Return [X, Y] of the center of cell containing provided text 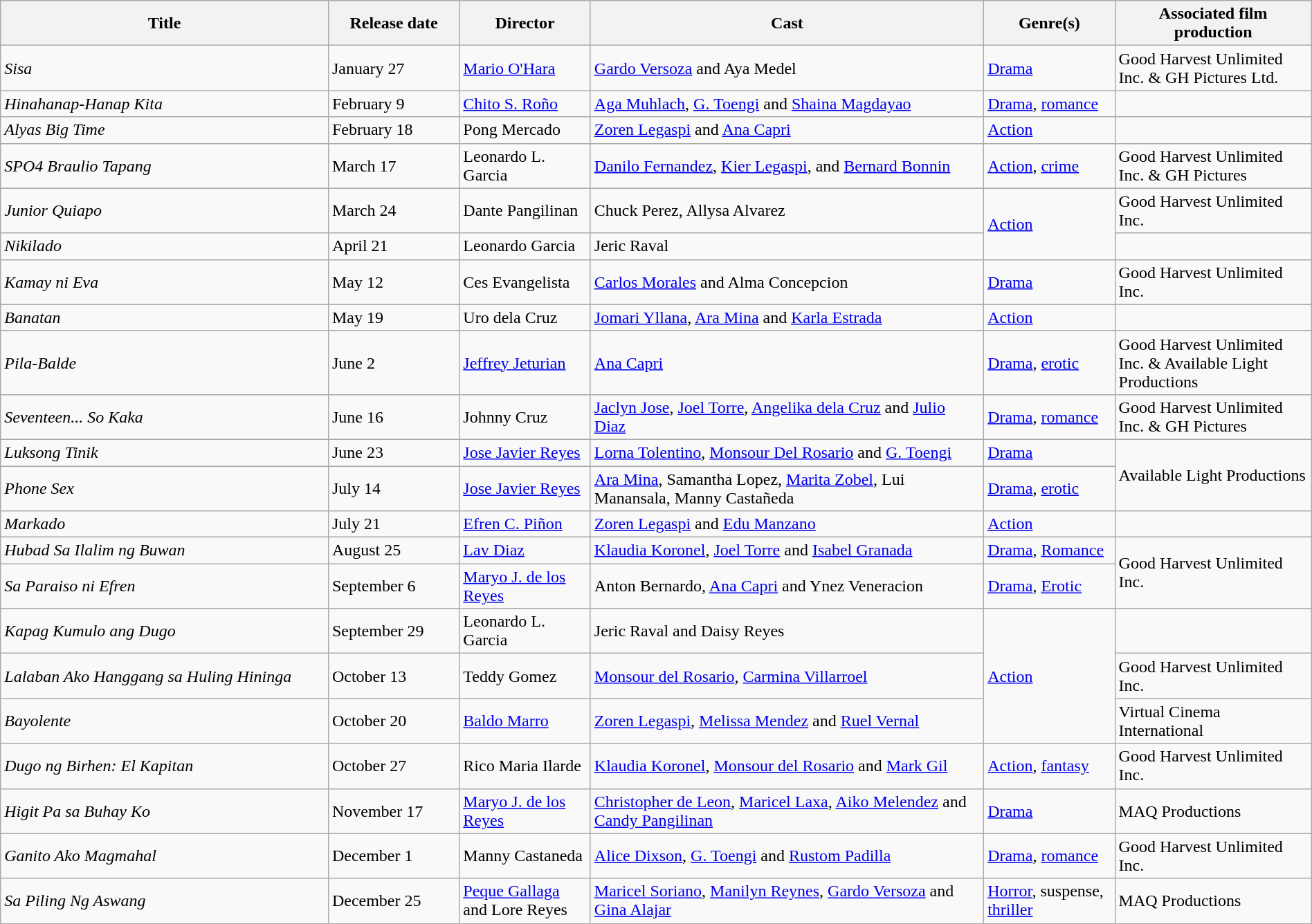
Leonardo Garcia [525, 246]
Horror, suspense, thriller [1049, 900]
October 27 [393, 766]
Markado [165, 524]
Peque Gallaga and Lore Reyes [525, 900]
Virtual Cinema International [1213, 721]
Pila-Balde [165, 362]
Dugo ng Birhen: El Kapitan [165, 766]
Phone Sex [165, 488]
Ana Capri [787, 362]
May 19 [393, 317]
Hubad Sa Ilalim ng Buwan [165, 551]
Aga Muhlach, G. Toengi and Shaina Magdayao [787, 104]
February 18 [393, 130]
SPO4 Braulio Tapang [165, 166]
Zoren Legaspi and Edu Manzano [787, 524]
Ara Mina, Samantha Lopez, Marita Zobel, Lui Manansala, Manny Castañeda [787, 488]
Efren C. Piñon [525, 524]
Jaclyn Jose, Joel Torre, Angelika dela Cruz and Julio Diaz [787, 416]
December 1 [393, 856]
Danilo Fernandez, Kier Legaspi, and Bernard Bonnin [787, 166]
Klaudia Koronel, Joel Torre and Isabel Granada [787, 551]
Sa Paraiso ni Efren [165, 586]
Bayolente [165, 721]
June 23 [393, 452]
Ganito Ako Magmahal [165, 856]
Rico Maria Ilarde [525, 766]
Zoren Legaspi and Ana Capri [787, 130]
Chuck Perez, Allysa Alvarez [787, 210]
June 16 [393, 416]
Good Harvest Unlimited Inc. & GH Pictures Ltd. [1213, 68]
Director [525, 24]
July 14 [393, 488]
Banatan [165, 317]
Drama, Erotic [1049, 586]
September 6 [393, 586]
Cast [787, 24]
Title [165, 24]
Pong Mercado [525, 130]
Sisa [165, 68]
Zoren Legaspi, Melissa Mendez and Ruel Vernal [787, 721]
Ces Evangelista [525, 282]
Luksong Tinik [165, 452]
Jomari Yllana, Ara Mina and Karla Estrada [787, 317]
Junior Quiapo [165, 210]
Christopher de Leon, Maricel Laxa, Aiko Melendez and Candy Pangilinan [787, 811]
Carlos Morales and Alma Concepcion [787, 282]
Hinahanap-Hanap Kita [165, 104]
Teddy Gomez [525, 676]
October 13 [393, 676]
Monsour del Rosario, Carmina Villarroel [787, 676]
Chito S. Roño [525, 104]
Dante Pangilinan [525, 210]
Manny Castaneda [525, 856]
Jeffrey Jeturian [525, 362]
December 25 [393, 900]
Jeric Raval [787, 246]
October 20 [393, 721]
Klaudia Koronel, Monsour del Rosario and Mark Gil [787, 766]
Available Light Productions [1213, 474]
Action, crime [1049, 166]
May 12 [393, 282]
Lav Diaz [525, 551]
Alyas Big Time [165, 130]
Action, fantasy [1049, 766]
Anton Bernardo, Ana Capri and Ynez Veneracion [787, 586]
September 29 [393, 631]
Gardo Versoza and Aya Medel [787, 68]
February 9 [393, 104]
Lorna Tolentino, Monsour Del Rosario and G. Toengi [787, 452]
Drama, Romance [1049, 551]
Johnny Cruz [525, 416]
Genre(s) [1049, 24]
Kamay ni Eva [165, 282]
Baldo Marro [525, 721]
Release date [393, 24]
March 17 [393, 166]
Maricel Soriano, Manilyn Reynes, Gardo Versoza and Gina Alajar [787, 900]
August 25 [393, 551]
November 17 [393, 811]
Sa Piling Ng Aswang [165, 900]
Associated film production [1213, 24]
Alice Dixson, G. Toengi and Rustom Padilla [787, 856]
March 24 [393, 210]
January 27 [393, 68]
Nikilado [165, 246]
June 2 [393, 362]
Jeric Raval and Daisy Reyes [787, 631]
Lalaban Ako Hanggang sa Huling Hininga [165, 676]
Seventeen... So Kaka [165, 416]
Kapag Kumulo ang Dugo [165, 631]
Uro dela Cruz [525, 317]
Good Harvest Unlimited Inc. & Available Light Productions [1213, 362]
July 21 [393, 524]
Mario O'Hara [525, 68]
Higit Pa sa Buhay Ko [165, 811]
April 21 [393, 246]
